Output the [x, y] coordinate of the center of the cell containing the given text.  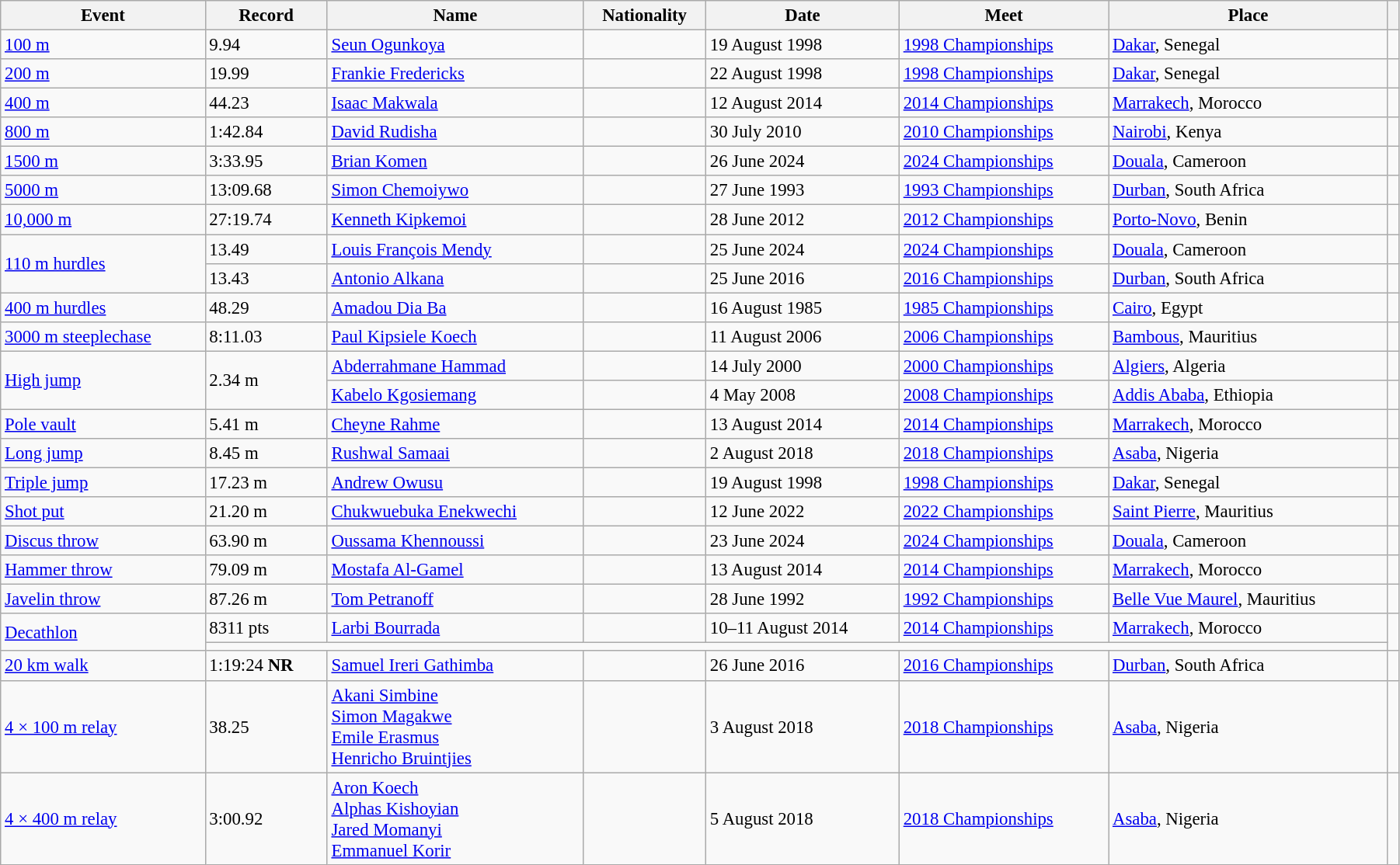
Chukwuebuka Enekwechi [455, 512]
Amadou Dia Ba [455, 307]
4 × 100 m relay [103, 727]
100 m [103, 45]
3:00.92 [266, 818]
4 × 400 m relay [103, 818]
Addis Ababa, Ethiopia [1249, 395]
David Rudisha [455, 132]
2006 Championships [1004, 336]
Place [1249, 16]
Antonio Alkana [455, 278]
8311 pts [266, 628]
28 June 1992 [803, 599]
23 June 2024 [803, 541]
5000 m [103, 190]
Akani SimbineSimon MagakweEmile ErasmusHenricho Bruintjies [455, 727]
110 m hurdles [103, 264]
21.20 m [266, 512]
79.09 m [266, 570]
High jump [103, 380]
2 August 2018 [803, 453]
Brian Komen [455, 162]
Hammer throw [103, 570]
Event [103, 16]
Samuel Ireri Gathimba [455, 666]
Name [455, 16]
Javelin throw [103, 599]
800 m [103, 132]
Mostafa Al-Gamel [455, 570]
Decathlon [103, 632]
26 June 2016 [803, 666]
Tom Petranoff [455, 599]
28 June 2012 [803, 220]
3:33.95 [266, 162]
27:19.74 [266, 220]
Abderrahmane Hammad [455, 366]
400 m hurdles [103, 307]
2012 Championships [1004, 220]
3000 m steeplechase [103, 336]
400 m [103, 103]
Seun Ogunkoya [455, 45]
Discus throw [103, 541]
1:19:24 NR [266, 666]
Simon Chemoiywo [455, 190]
Louis François Mendy [455, 249]
13.43 [266, 278]
Porto-Novo, Benin [1249, 220]
2008 Championships [1004, 395]
Oussama Khennoussi [455, 541]
1992 Championships [1004, 599]
1985 Championships [1004, 307]
5.41 m [266, 424]
Paul Kipsiele Koech [455, 336]
Kabelo Kgosiemang [455, 395]
Cheyne Rahme [455, 424]
1993 Championships [1004, 190]
Pole vault [103, 424]
26 June 2024 [803, 162]
30 July 2010 [803, 132]
10,000 m [103, 220]
Andrew Owusu [455, 482]
48.29 [266, 307]
Triple jump [103, 482]
63.90 m [266, 541]
Nairobi, Kenya [1249, 132]
200 m [103, 74]
Rushwal Samaai [455, 453]
Meet [1004, 16]
Larbi Bourrada [455, 628]
27 June 1993 [803, 190]
12 August 2014 [803, 103]
16 August 1985 [803, 307]
19.99 [266, 74]
3 August 2018 [803, 727]
1:42.84 [266, 132]
Record [266, 16]
17.23 m [266, 482]
13:09.68 [266, 190]
Date [803, 16]
Algiers, Algeria [1249, 366]
2000 Championships [1004, 366]
22 August 1998 [803, 74]
9.94 [266, 45]
44.23 [266, 103]
13.49 [266, 249]
4 May 2008 [803, 395]
Belle Vue Maurel, Mauritius [1249, 599]
Cairo, Egypt [1249, 307]
Kenneth Kipkemoi [455, 220]
25 June 2024 [803, 249]
Isaac Makwala [455, 103]
1500 m [103, 162]
11 August 2006 [803, 336]
2.34 m [266, 380]
12 June 2022 [803, 512]
5 August 2018 [803, 818]
20 km walk [103, 666]
2010 Championships [1004, 132]
8.45 m [266, 453]
Bambous, Mauritius [1249, 336]
14 July 2000 [803, 366]
10–11 August 2014 [803, 628]
8:11.03 [266, 336]
2022 Championships [1004, 512]
Frankie Fredericks [455, 74]
25 June 2016 [803, 278]
Saint Pierre, Mauritius [1249, 512]
Nationality [645, 16]
Long jump [103, 453]
87.26 m [266, 599]
Shot put [103, 512]
38.25 [266, 727]
Aron KoechAlphas KishoyianJared MomanyiEmmanuel Korir [455, 818]
